Locate the cell with the specified text and output its (x, y) center coordinate. 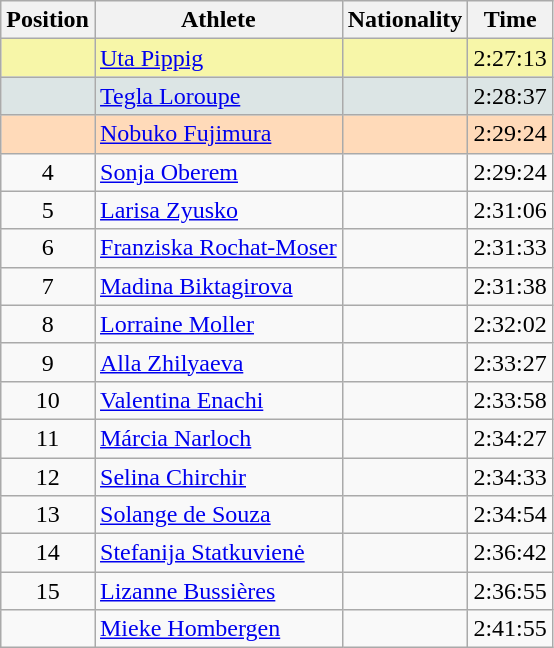
Mieke Hombergen (218, 629)
Madina Biktagirova (218, 286)
Valentina Enachi (218, 400)
12 (48, 477)
14 (48, 553)
2:34:33 (510, 477)
Nobuko Fujimura (218, 134)
Sonja Oberem (218, 172)
8 (48, 324)
6 (48, 248)
Solange de Souza (218, 515)
2:41:55 (510, 629)
Stefanija Statkuvienė (218, 553)
Position (48, 20)
2:34:27 (510, 438)
2:31:38 (510, 286)
Márcia Narloch (218, 438)
2:34:54 (510, 515)
Franziska Rochat-Moser (218, 248)
9 (48, 362)
Time (510, 20)
2:33:27 (510, 362)
10 (48, 400)
2:27:13 (510, 58)
Larisa Zyusko (218, 210)
5 (48, 210)
Tegla Loroupe (218, 96)
2:36:42 (510, 553)
Nationality (405, 20)
2:31:06 (510, 210)
15 (48, 591)
2:28:37 (510, 96)
7 (48, 286)
Alla Zhilyaeva (218, 362)
4 (48, 172)
Uta Pippig (218, 58)
Athlete (218, 20)
2:32:02 (510, 324)
Lizanne Bussières (218, 591)
2:31:33 (510, 248)
11 (48, 438)
2:36:55 (510, 591)
Lorraine Moller (218, 324)
2:33:58 (510, 400)
Selina Chirchir (218, 477)
13 (48, 515)
